Capture the cell that displays the provided text and extract its [x, y] central coordinate. 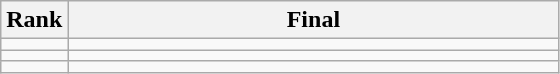
Rank [34, 20]
Final [314, 20]
